Pinpoint the cell where the given text exists, returning its (X, Y) midpoint coordinate. 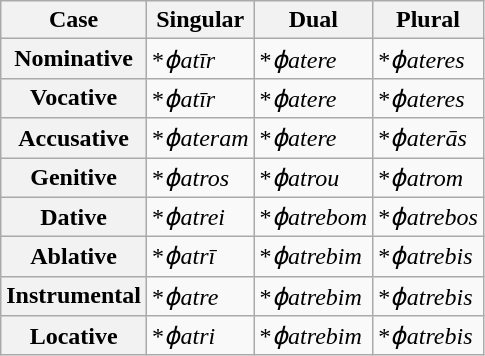
Locative (74, 336)
Vocative (74, 98)
*ɸatri (200, 336)
*ɸatrebom (314, 217)
*ɸaterās (428, 138)
*ɸatrebos (428, 217)
Plural (428, 20)
Genitive (74, 178)
*ɸatros (200, 178)
Dual (314, 20)
*ɸatrī (200, 257)
*ɸatrou (314, 178)
*ɸatrom (428, 178)
Ablative (74, 257)
Accusative (74, 138)
Nominative (74, 59)
*ɸateram (200, 138)
*ɸatrei (200, 217)
Instrumental (74, 296)
Dative (74, 217)
*ɸatre (200, 296)
Case (74, 20)
Singular (200, 20)
